Detect which cell encompasses the target text, then output its (X, Y) center coordinate. 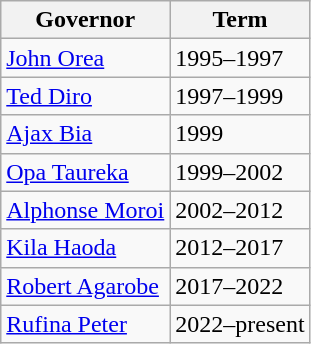
John Orea (86, 58)
1999 (240, 134)
1997–1999 (240, 96)
Rufina Peter (86, 324)
1999–2002 (240, 172)
Opa Taureka (86, 172)
2017–2022 (240, 286)
2012–2017 (240, 248)
Governor (86, 20)
Robert Agarobe (86, 286)
2002–2012 (240, 210)
Ted Diro (86, 96)
2022–present (240, 324)
Ajax Bia (86, 134)
1995–1997 (240, 58)
Kila Haoda (86, 248)
Term (240, 20)
Alphonse Moroi (86, 210)
